Return the (x, y) coordinate for the center point of the cell that contains the specified text.  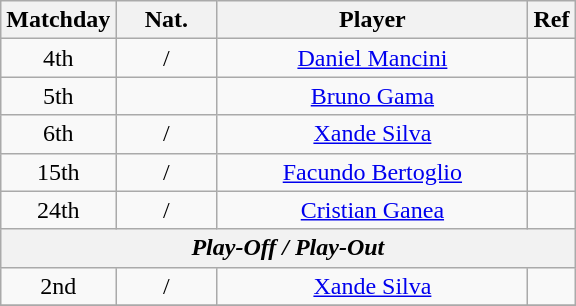
24th (58, 210)
Matchday (58, 20)
Daniel Mancini (372, 58)
Cristian Ganea (372, 210)
6th (58, 134)
4th (58, 58)
Nat. (166, 20)
15th (58, 172)
Player (372, 20)
Ref (552, 20)
Bruno Gama (372, 96)
Facundo Bertoglio (372, 172)
2nd (58, 286)
5th (58, 96)
Play-Off / Play-Out (288, 248)
